Scan for the cell matching the given text and deliver its (x, y) coordinate at center. 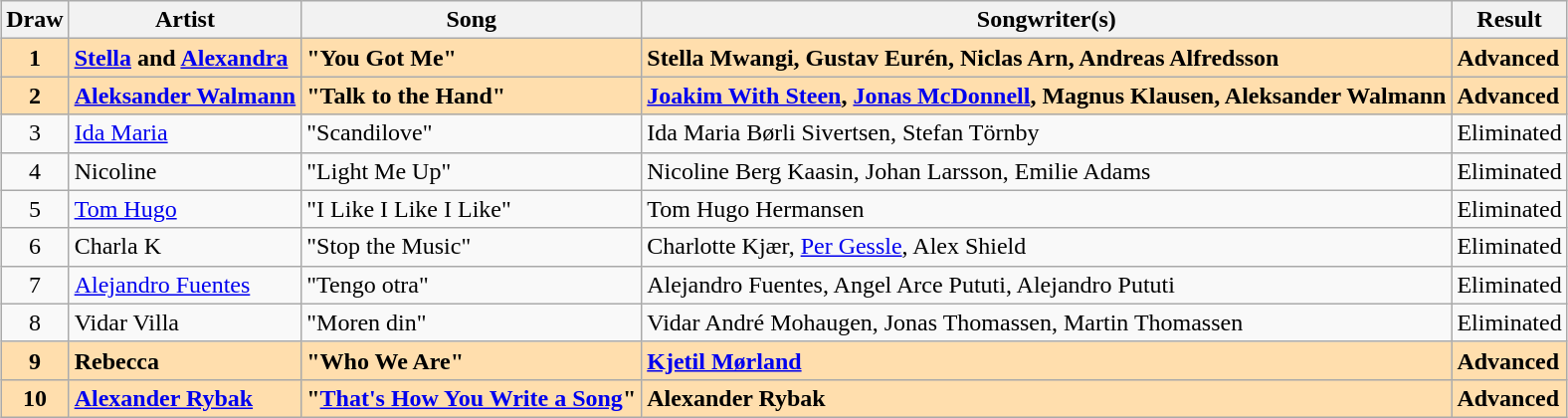
Nicoline Berg Kaasin, Johan Larsson, Emilie Adams (1047, 171)
Tom Hugo (185, 209)
3 (35, 133)
"Talk to the Hand" (472, 96)
7 (35, 285)
10 (35, 398)
Stella Mwangi, Gustav Eurén, Niclas Arn, Andreas Alfredsson (1047, 58)
"That's How You Write a Song" (472, 398)
5 (35, 209)
"Moren din" (472, 322)
Draw (35, 20)
Ida Maria (185, 133)
Vidar André Mohaugen, Jonas Thomassen, Martin Thomassen (1047, 322)
"You Got Me" (472, 58)
Kjetil Mørland (1047, 360)
6 (35, 247)
Nicoline (185, 171)
"Stop the Music" (472, 247)
Song (472, 20)
Vidar Villa (185, 322)
Artist (185, 20)
"I Like I Like I Like" (472, 209)
1 (35, 58)
4 (35, 171)
Alejandro Fuentes, Angel Arce Pututi, Alejandro Pututi (1047, 285)
"Who We Are" (472, 360)
Stella and Alexandra (185, 58)
Alejandro Fuentes (185, 285)
Songwriter(s) (1047, 20)
Charlotte Kjær, Per Gessle, Alex Shield (1047, 247)
Aleksander Walmann (185, 96)
Tom Hugo Hermansen (1047, 209)
Charla K (185, 247)
Rebecca (185, 360)
9 (35, 360)
8 (35, 322)
Joakim With Steen, Jonas McDonnell, Magnus Klausen, Aleksander Walmann (1047, 96)
2 (35, 96)
Result (1509, 20)
"Light Me Up" (472, 171)
"Tengo otra" (472, 285)
Ida Maria Børli Sivertsen, Stefan Törnby (1047, 133)
"Scandilove" (472, 133)
